Determine the (X, Y) coordinate at the center of the cell enclosing the given text.  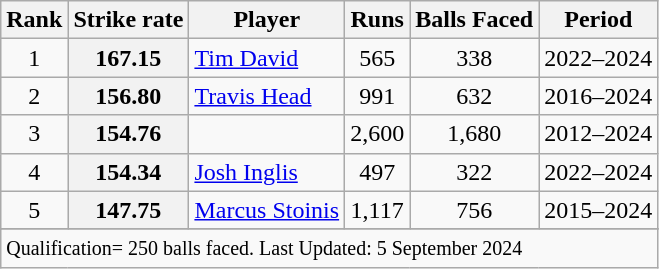
Runs (378, 20)
Strike rate (128, 20)
167.15 (128, 58)
756 (474, 210)
147.75 (128, 210)
Tim David (267, 58)
Rank (34, 20)
Balls Faced (474, 20)
154.76 (128, 134)
565 (378, 58)
632 (474, 96)
4 (34, 172)
2015–2024 (598, 210)
Travis Head (267, 96)
1,680 (474, 134)
497 (378, 172)
2012–2024 (598, 134)
Qualification= 250 balls faced. Last Updated: 5 September 2024 (330, 248)
991 (378, 96)
1 (34, 58)
156.80 (128, 96)
Period (598, 20)
322 (474, 172)
2,600 (378, 134)
2 (34, 96)
338 (474, 58)
5 (34, 210)
Marcus Stoinis (267, 210)
154.34 (128, 172)
Josh Inglis (267, 172)
1,117 (378, 210)
2016–2024 (598, 96)
Player (267, 20)
3 (34, 134)
